Detect which cell encompasses the target text, then output its (x, y) center coordinate. 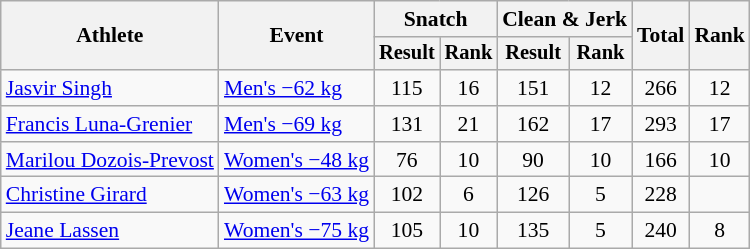
126 (533, 195)
166 (660, 160)
Christine Girard (110, 195)
102 (407, 195)
90 (533, 160)
240 (660, 231)
Event (296, 36)
Jeane Lassen (110, 231)
Women's −63 kg (296, 195)
162 (533, 124)
Snatch (436, 19)
76 (407, 160)
Clean & Jerk (564, 19)
115 (407, 88)
Women's −48 kg (296, 160)
21 (469, 124)
105 (407, 231)
293 (660, 124)
Francis Luna-Grenier (110, 124)
Total (660, 36)
8 (720, 231)
266 (660, 88)
Athlete (110, 36)
Women's −75 kg (296, 231)
Jasvir Singh (110, 88)
135 (533, 231)
6 (469, 195)
151 (533, 88)
228 (660, 195)
Men's −69 kg (296, 124)
Men's −62 kg (296, 88)
16 (469, 88)
131 (407, 124)
Marilou Dozois-Prevost (110, 160)
